For the text-containing cell, return its midpoint in (x, y) coordinate format. 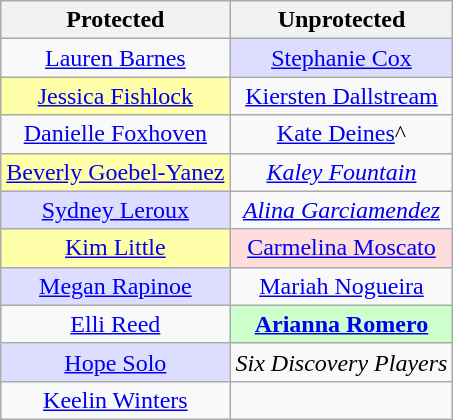
Six Discovery Players (342, 362)
Jessica Fishlock (116, 96)
Alina Garciamendez (342, 210)
Protected (116, 20)
Sydney Leroux (116, 210)
Keelin Winters (116, 400)
Mariah Nogueira (342, 286)
Unprotected (342, 20)
Arianna Romero (342, 324)
Stephanie Cox (342, 58)
Carmelina Moscato (342, 248)
Kim Little (116, 248)
Beverly Goebel-Yanez (116, 172)
Kiersten Dallstream (342, 96)
Kaley Fountain (342, 172)
Lauren Barnes (116, 58)
Danielle Foxhoven (116, 134)
Elli Reed (116, 324)
Kate Deines^ (342, 134)
Megan Rapinoe (116, 286)
Hope Solo (116, 362)
